Provide the (x, y) coordinate of the cell's center where the given text is located.  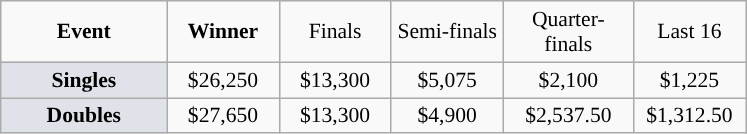
$2,100 (568, 80)
$1,225 (689, 80)
Doubles (84, 116)
$4,900 (447, 116)
Last 16 (689, 32)
Finals (335, 32)
$27,650 (223, 116)
$26,250 (223, 80)
Singles (84, 80)
Event (84, 32)
Winner (223, 32)
$1,312.50 (689, 116)
$2,537.50 (568, 116)
$5,075 (447, 80)
Quarter-finals (568, 32)
Semi-finals (447, 32)
